From the cell containing the given text, extract its center point as [x, y] coordinate. 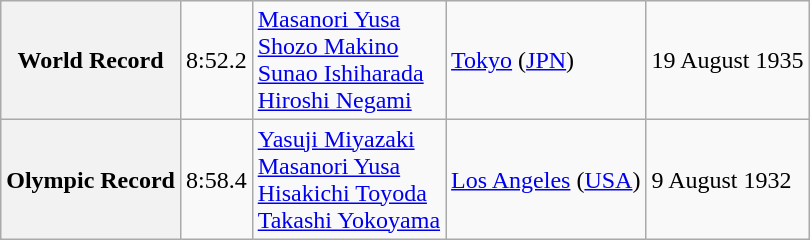
Yasuji Miyazaki Masanori Yusa Hisakichi Toyoda Takashi Yokoyama [348, 180]
Olympic Record [91, 180]
Masanori Yusa Shozo Makino Sunao Ishiharada Hiroshi Negami [348, 60]
8:52.2 [216, 60]
Los Angeles (USA) [546, 180]
Tokyo (JPN) [546, 60]
9 August 1932 [728, 180]
19 August 1935 [728, 60]
World Record [91, 60]
8:58.4 [216, 180]
